Capture the cell that displays the provided text and extract its (x, y) central coordinate. 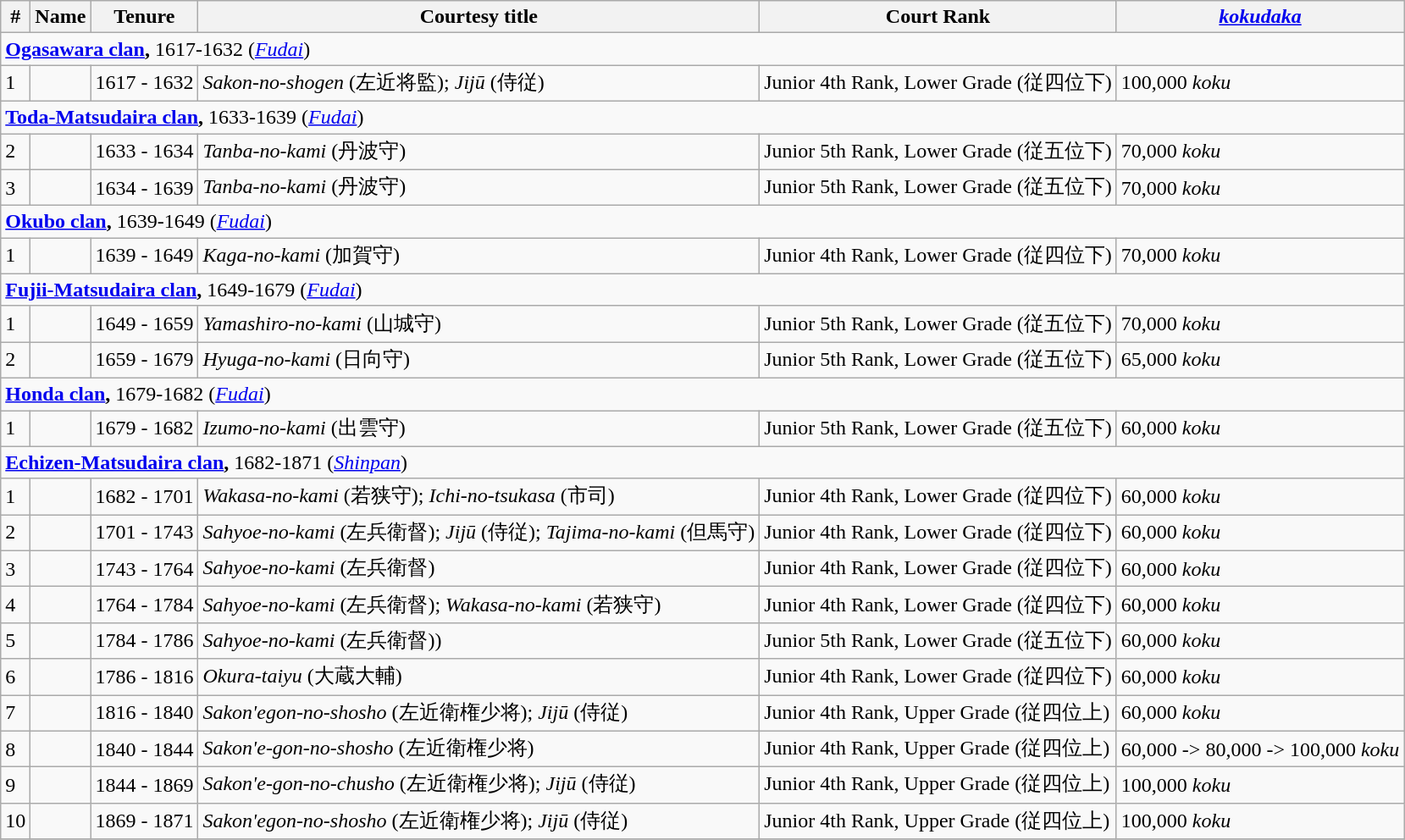
Honda clan, 1679-1682 (Fudai) (703, 394)
Yamashiro-no-kami (山城守) (479, 323)
Court Rank (938, 17)
1659 - 1679 (144, 361)
1869 - 1871 (144, 821)
6 (15, 677)
Okubo clan, 1639-1649 (Fudai) (703, 222)
Tenure (144, 17)
65,000 koku (1260, 361)
Toda-Matsudaira clan, 1633-1639 (Fudai) (703, 117)
Okura-taiyu (大蔵大輔) (479, 677)
1786 - 1816 (144, 677)
1701 - 1743 (144, 533)
1634 - 1639 (144, 188)
1679 - 1682 (144, 428)
Sakon'e-gon-no-chusho (左近衛権少将); Jijū (侍従) (479, 786)
Courtesy title (479, 17)
1639 - 1649 (144, 256)
1784 - 1786 (144, 640)
1816 - 1840 (144, 713)
60,000 -> 80,000 -> 100,000 koku (1260, 749)
Wakasa-no-kami (若狭守); Ichi-no-tsukasa (市司) (479, 496)
1764 - 1784 (144, 605)
Sakon'e-gon-no-shosho (左近衛権少将) (479, 749)
Sahyoe-no-kami (左兵衛督); Wakasa-no-kami (若狭守) (479, 605)
4 (15, 605)
Sahyoe-no-kami (左兵衛督) (479, 569)
Izumo-no-kami (出雲守) (479, 428)
1649 - 1659 (144, 323)
1840 - 1844 (144, 749)
Sahyoe-no-kami (左兵衛督)) (479, 640)
Kaga-no-kami (加賀守) (479, 256)
Hyuga-no-kami (日向守) (479, 361)
1844 - 1869 (144, 786)
Fujii-Matsudaira clan, 1649-1679 (Fudai) (703, 290)
Sahyoe-no-kami (左兵衛督); Jijū (侍従); Tajima-no-kami (但馬守) (479, 533)
1617 - 1632 (144, 83)
1743 - 1764 (144, 569)
# (15, 17)
Echizen-Matsudaira clan, 1682-1871 (Shinpan) (703, 462)
Name (61, 17)
1633 - 1634 (144, 152)
8 (15, 749)
10 (15, 821)
Sakon-no-shogen (左近将監); Jijū (侍従) (479, 83)
9 (15, 786)
kokudaka (1260, 17)
Ogasawara clan, 1617-1632 (Fudai) (703, 49)
5 (15, 640)
7 (15, 713)
1682 - 1701 (144, 496)
